Locate the cell with the specified text and output its (x, y) center coordinate. 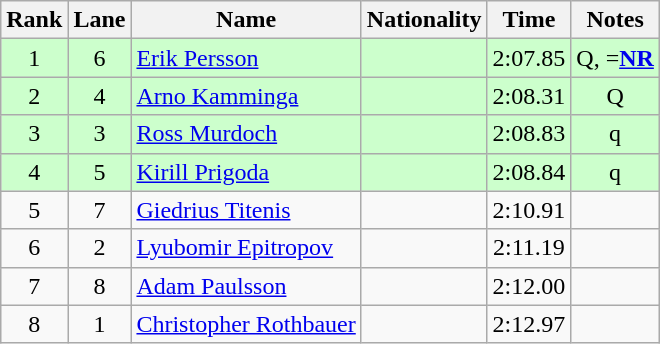
Lyubomir Epitropov (246, 248)
Kirill Prigoda (246, 172)
2:12.97 (529, 324)
2:12.00 (529, 286)
Erik Persson (246, 58)
2:08.31 (529, 96)
Name (246, 20)
Rank (34, 20)
2:08.83 (529, 134)
2:11.19 (529, 248)
Ross Murdoch (246, 134)
2:08.84 (529, 172)
Notes (616, 20)
Lane (100, 20)
2:07.85 (529, 58)
Arno Kamminga (246, 96)
Time (529, 20)
Q, =NR (616, 58)
Adam Paulsson (246, 286)
2:10.91 (529, 210)
Q (616, 96)
Giedrius Titenis (246, 210)
Christopher Rothbauer (246, 324)
Nationality (424, 20)
